Provide the [X, Y] coordinate of the cell's center where the given text is located.  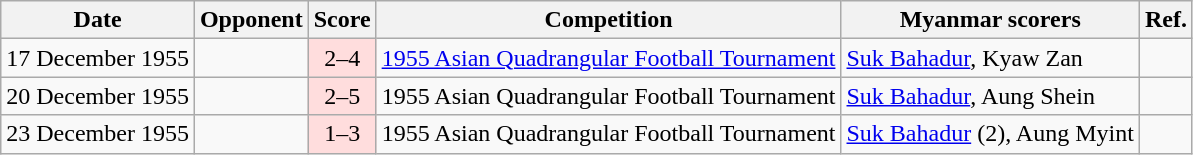
Myanmar scorers [990, 20]
Competition [608, 20]
2–4 [342, 58]
23 December 1955 [98, 134]
Ref. [1166, 20]
17 December 1955 [98, 58]
Suk Bahadur, Aung Shein [990, 96]
20 December 1955 [98, 96]
Date [98, 20]
2–5 [342, 96]
Opponent [251, 20]
Score [342, 20]
1–3 [342, 134]
Suk Bahadur (2), Aung Myint [990, 134]
Suk Bahadur, Kyaw Zan [990, 58]
